Pinpoint the cell where the given text exists, returning its [X, Y] midpoint coordinate. 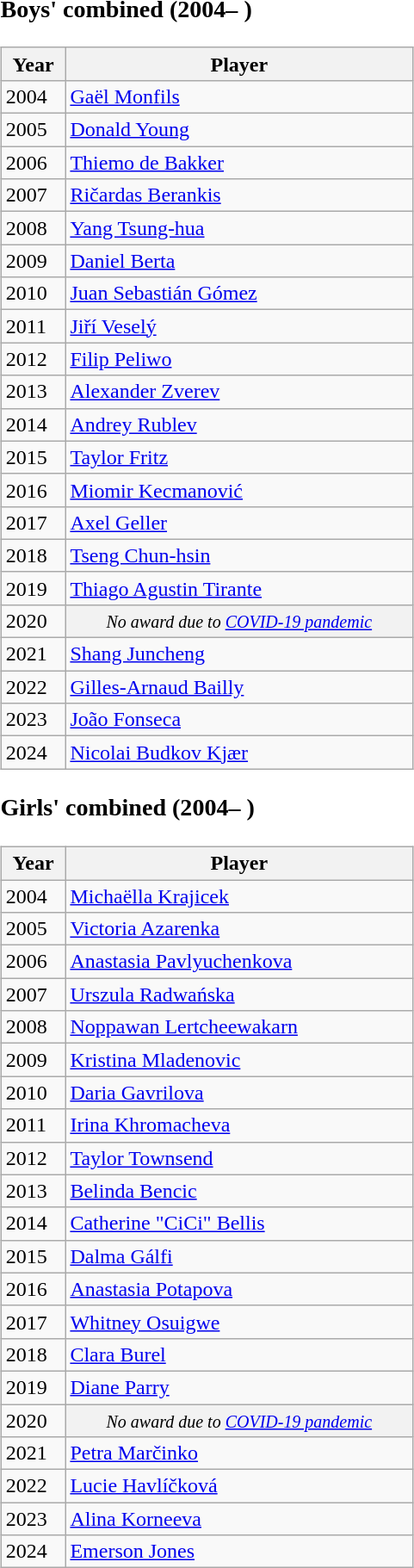
Diane Parry [239, 1387]
Anastasia Pavlyuchenkova [239, 962]
Taylor Townsend [239, 1158]
Lucie Havlíčková [239, 1486]
Thiago Agustin Tirante [239, 588]
Irina Khromacheva [239, 1125]
Alexander Zverev [239, 392]
Daniel Berta [239, 261]
Nicolai Budkov Kjær [239, 753]
Victoria Azarenka [239, 929]
Donald Young [239, 130]
Daria Gavrilova [239, 1093]
Petra Marčinko [239, 1453]
Dalma Gálfi [239, 1256]
Alina Korneeva [239, 1519]
Kristina Mladenovic [239, 1060]
Andrey Rublev [239, 425]
Gilles-Arnaud Bailly [239, 687]
Belinda Bencic [239, 1191]
Emerson Jones [239, 1552]
Michaëlla Krajicek [239, 896]
João Fonseca [239, 720]
Juan Sebastián Gómez [239, 294]
Noppawan Lertcheewakarn [239, 1027]
Ričardas Berankis [239, 195]
Taylor Fritz [239, 457]
Yang Tsung-hua [239, 228]
Catherine "CiCi" Bellis [239, 1224]
Miomir Kecmanović [239, 490]
Urszula Radwańska [239, 995]
Filip Peliwo [239, 359]
Gaël Monfils [239, 96]
Clara Burel [239, 1354]
Anastasia Potapova [239, 1289]
Tseng Chun-hsin [239, 555]
Whitney Osuigwe [239, 1322]
Shang Juncheng [239, 654]
Jiří Veselý [239, 326]
Thiemo de Bakker [239, 163]
Axel Geller [239, 523]
